Return the (X, Y) coordinate for the center point of the cell that contains the specified text.  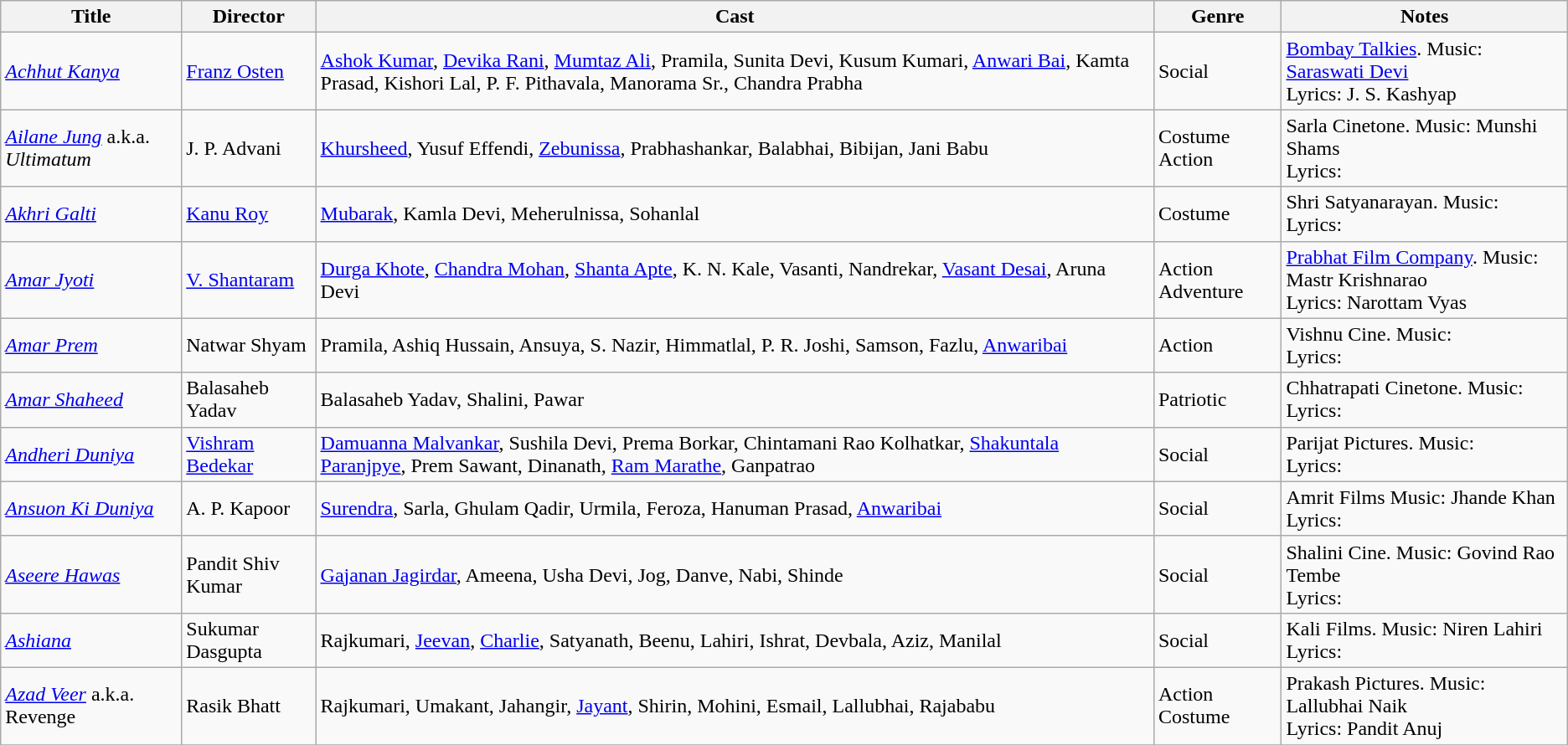
Azad Veer a.k.a. Revenge (91, 706)
J. P. Advani (249, 148)
Rasik Bhatt (249, 706)
Bombay Talkies. Music: Saraswati DeviLyrics: J. S. Kashyap (1424, 71)
Natwar Shyam (249, 345)
Balasaheb Yadav (249, 400)
Andheri Duniya (91, 454)
Durga Khote, Chandra Mohan, Shanta Apte, K. N. Kale, Vasanti, Nandrekar, Vasant Desai, Aruna Devi (735, 280)
Ailane Jung a.k.a. Ultimatum (91, 148)
Prabhat Film Company. Music: Mastr KrishnaraoLyrics: Narottam Vyas (1424, 280)
Pandit Shiv Kumar (249, 574)
Amrit Films Music: Jhande KhanLyrics: (1424, 509)
Title (91, 17)
Notes (1424, 17)
Balasaheb Yadav, Shalini, Pawar (735, 400)
Action (1217, 345)
Rajkumari, Umakant, Jahangir, Jayant, Shirin, Mohini, Esmail, Lallubhai, Rajababu (735, 706)
Chhatrapati Cinetone. Music: Lyrics: (1424, 400)
Sukumar Dasgupta (249, 640)
Amar Jyoti (91, 280)
Rajkumari, Jeevan, Charlie, Satyanath, Beenu, Lahiri, Ishrat, Devbala, Aziz, Manilal (735, 640)
Mubarak, Kamla Devi, Meherulnissa, Sohanlal (735, 214)
Amar Prem (91, 345)
Vishnu Cine. Music: Lyrics: (1424, 345)
Director (249, 17)
Action Costume (1217, 706)
Surendra, Sarla, Ghulam Qadir, Urmila, Feroza, Hanuman Prasad, Anwaribai (735, 509)
Shri Satyanarayan. Music: Lyrics: (1424, 214)
Akhri Galti (91, 214)
Sarla Cinetone. Music: Munshi ShamsLyrics: (1424, 148)
Kali Films. Music: Niren LahiriLyrics: (1424, 640)
Damuanna Malvankar, Sushila Devi, Prema Borkar, Chintamani Rao Kolhatkar, Shakuntala Paranjpye, Prem Sawant, Dinanath, Ram Marathe, Ganpatrao (735, 454)
A. P. Kapoor (249, 509)
Kanu Roy (249, 214)
Khursheed, Yusuf Effendi, Zebunissa, Prabhashankar, Balabhai, Bibijan, Jani Babu (735, 148)
Costume (1217, 214)
Parijat Pictures. Music: Lyrics: (1424, 454)
Ansuon Ki Duniya (91, 509)
Ashiana (91, 640)
Pramila, Ashiq Hussain, Ansuya, S. Nazir, Himmatlal, P. R. Joshi, Samson, Fazlu, Anwaribai (735, 345)
Shalini Cine. Music: Govind Rao TembeLyrics: (1424, 574)
Amar Shaheed (91, 400)
Costume Action (1217, 148)
Aseere Hawas (91, 574)
Vishram Bedekar (249, 454)
Achhut Kanya (91, 71)
Franz Osten (249, 71)
Action Adventure (1217, 280)
Cast (735, 17)
Patriotic (1217, 400)
V. Shantaram (249, 280)
Genre (1217, 17)
Gajanan Jagirdar, Ameena, Usha Devi, Jog, Danve, Nabi, Shinde (735, 574)
Prakash Pictures. Music: Lallubhai NaikLyrics: Pandit Anuj (1424, 706)
